Search for the cell housing the specified text and yield its [x, y] center coordinate. 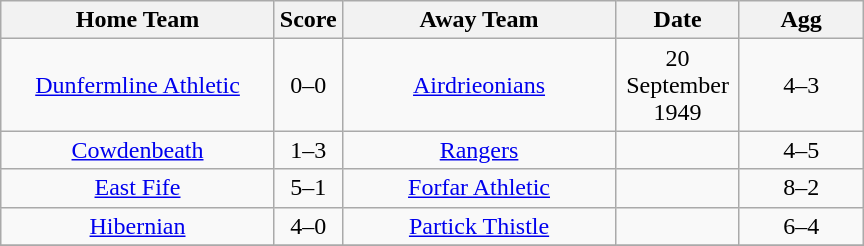
Home Team [138, 20]
4–3 [801, 85]
Airdrieonians [479, 85]
Rangers [479, 150]
Cowdenbeath [138, 150]
Away Team [479, 20]
4–5 [801, 150]
Hibernian [138, 226]
1–3 [308, 150]
Date [678, 20]
Forfar Athletic [479, 188]
Score [308, 20]
4–0 [308, 226]
0–0 [308, 85]
8–2 [801, 188]
East Fife [138, 188]
Dunfermline Athletic [138, 85]
Partick Thistle [479, 226]
20 September 1949 [678, 85]
5–1 [308, 188]
Agg [801, 20]
6–4 [801, 226]
